Return (X, Y) of the center of cell containing provided text 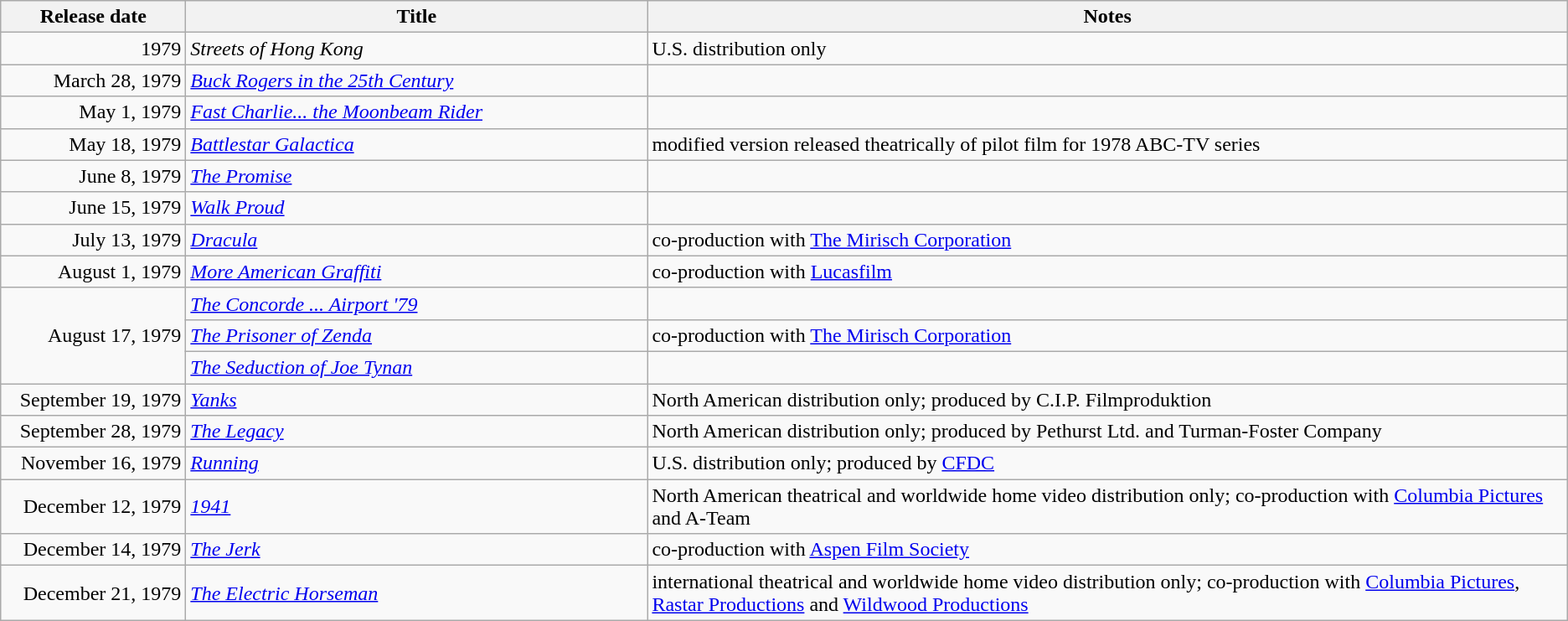
North American distribution only; produced by C.I.P. Filmproduktion (1107, 400)
May 18, 1979 (94, 144)
Battlestar Galactica (417, 144)
March 28, 1979 (94, 80)
December 12, 1979 (94, 506)
Running (417, 463)
Walk Proud (417, 208)
November 16, 1979 (94, 463)
September 28, 1979 (94, 432)
co-production with Aspen Film Society (1107, 550)
U.S. distribution only; produced by CFDC (1107, 463)
The Legacy (417, 432)
The Seduction of Joe Tynan (417, 367)
U.S. distribution only (1107, 49)
co-production with Lucasfilm (1107, 272)
December 21, 1979 (94, 593)
May 1, 1979 (94, 112)
Buck Rogers in the 25th Century (417, 80)
Notes (1107, 17)
December 14, 1979 (94, 550)
The Jerk (417, 550)
modified version released theatrically of pilot film for 1978 ABC-TV series (1107, 144)
Dracula (417, 240)
The Prisoner of Zenda (417, 335)
June 8, 1979 (94, 176)
The Electric Horseman (417, 593)
September 19, 1979 (94, 400)
Release date (94, 17)
Yanks (417, 400)
The Promise (417, 176)
1979 (94, 49)
Fast Charlie... the Moonbeam Rider (417, 112)
August 17, 1979 (94, 335)
Title (417, 17)
The Concorde ... Airport '79 (417, 303)
North American distribution only; produced by Pethurst Ltd. and Turman-Foster Company (1107, 432)
1941 (417, 506)
August 1, 1979 (94, 272)
North American theatrical and worldwide home video distribution only; co-production with Columbia Pictures and A-Team (1107, 506)
More American Graffiti (417, 272)
Streets of Hong Kong (417, 49)
July 13, 1979 (94, 240)
June 15, 1979 (94, 208)
